Scan for the cell matching the given text and deliver its (X, Y) coordinate at center. 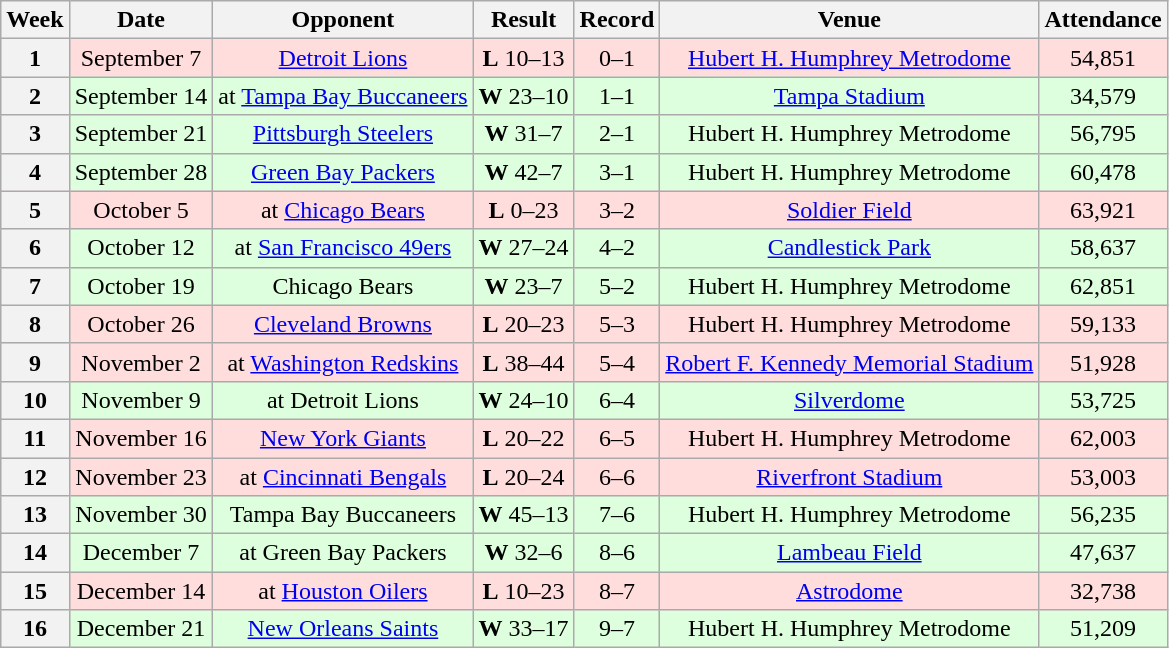
W 23–7 (524, 286)
Week (35, 20)
56,235 (1103, 515)
New Orleans Saints (343, 629)
11 (35, 438)
53,725 (1103, 400)
4 (35, 172)
6–5 (617, 438)
Soldier Field (850, 210)
13 (35, 515)
December 14 (141, 591)
5–4 (617, 362)
Attendance (1103, 20)
W 33–17 (524, 629)
34,579 (1103, 96)
Record (617, 20)
51,209 (1103, 629)
Riverfront Stadium (850, 477)
October 5 (141, 210)
Green Bay Packers (343, 172)
32,738 (1103, 591)
Result (524, 20)
9–7 (617, 629)
December 21 (141, 629)
3–2 (617, 210)
Astrodome (850, 591)
8–6 (617, 553)
1 (35, 58)
at Washington Redskins (343, 362)
November 30 (141, 515)
Lambeau Field (850, 553)
at Green Bay Packers (343, 553)
at Cincinnati Bengals (343, 477)
November 23 (141, 477)
3–1 (617, 172)
at Houston Oilers (343, 591)
7–6 (617, 515)
3 (35, 134)
9 (35, 362)
51,928 (1103, 362)
W 23–10 (524, 96)
L 10–23 (524, 591)
63,921 (1103, 210)
60,478 (1103, 172)
12 (35, 477)
8 (35, 324)
6–4 (617, 400)
59,133 (1103, 324)
5 (35, 210)
2–1 (617, 134)
54,851 (1103, 58)
8–7 (617, 591)
Candlestick Park (850, 248)
Robert F. Kennedy Memorial Stadium (850, 362)
W 45–13 (524, 515)
5–2 (617, 286)
Pittsburgh Steelers (343, 134)
15 (35, 591)
Chicago Bears (343, 286)
56,795 (1103, 134)
W 31–7 (524, 134)
6–6 (617, 477)
W 27–24 (524, 248)
at San Francisco 49ers (343, 248)
0–1 (617, 58)
November 2 (141, 362)
L 20–22 (524, 438)
L 10–13 (524, 58)
at Tampa Bay Buccaneers (343, 96)
14 (35, 553)
5–3 (617, 324)
at Chicago Bears (343, 210)
Detroit Lions (343, 58)
L 20–23 (524, 324)
November 9 (141, 400)
47,637 (1103, 553)
September 21 (141, 134)
L 38–44 (524, 362)
September 28 (141, 172)
4–2 (617, 248)
September 14 (141, 96)
Tampa Bay Buccaneers (343, 515)
Opponent (343, 20)
November 16 (141, 438)
62,003 (1103, 438)
W 24–10 (524, 400)
December 7 (141, 553)
2 (35, 96)
Silverdome (850, 400)
Cleveland Browns (343, 324)
Venue (850, 20)
16 (35, 629)
53,003 (1103, 477)
6 (35, 248)
Tampa Stadium (850, 96)
L 0–23 (524, 210)
October 19 (141, 286)
L 20–24 (524, 477)
October 26 (141, 324)
Date (141, 20)
1–1 (617, 96)
7 (35, 286)
at Detroit Lions (343, 400)
New York Giants (343, 438)
62,851 (1103, 286)
October 12 (141, 248)
58,637 (1103, 248)
W 42–7 (524, 172)
10 (35, 400)
September 7 (141, 58)
W 32–6 (524, 553)
